Detect which cell encompasses the target text, then output its (X, Y) center coordinate. 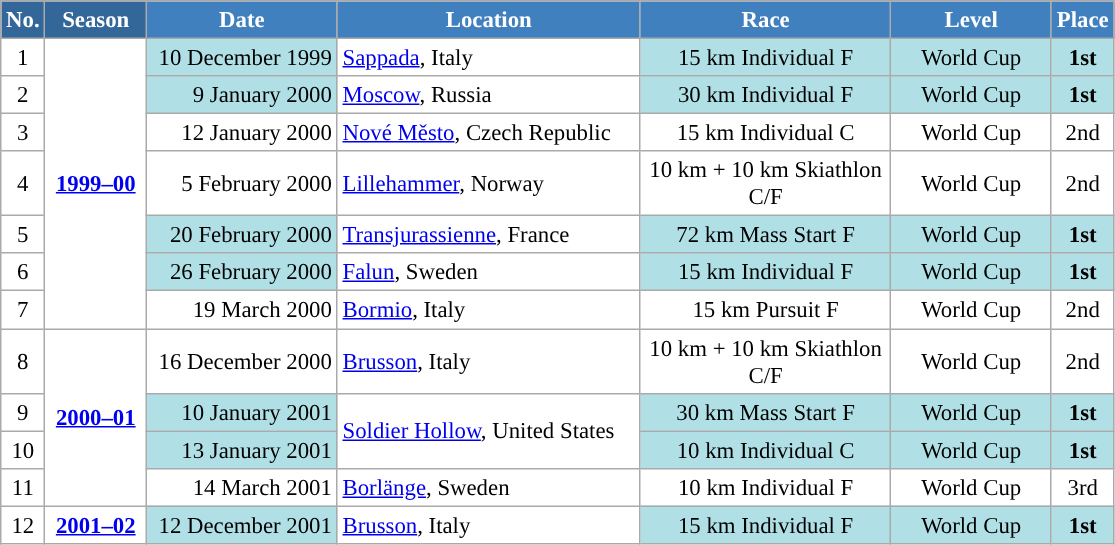
14 March 2001 (242, 487)
10 km Individual F (766, 487)
Soldier Hollow, United States (488, 430)
8 (23, 362)
Race (766, 20)
15 km Individual C (766, 133)
12 (23, 525)
Place (1082, 20)
Nové Město, Czech Republic (488, 133)
2 (23, 95)
1 (23, 58)
13 January 2001 (242, 450)
3 (23, 133)
72 km Mass Start F (766, 235)
4 (23, 184)
11 (23, 487)
No. (23, 20)
1999–00 (96, 184)
Location (488, 20)
10 km Individual C (766, 450)
5 February 2000 (242, 184)
3rd (1082, 487)
Sappada, Italy (488, 58)
12 January 2000 (242, 133)
Borlänge, Sweden (488, 487)
Date (242, 20)
Level (972, 20)
16 December 2000 (242, 362)
20 February 2000 (242, 235)
9 January 2000 (242, 95)
2000–01 (96, 418)
15 km Pursuit F (766, 310)
Bormio, Italy (488, 310)
Lillehammer, Norway (488, 184)
30 km Individual F (766, 95)
Falun, Sweden (488, 273)
10 (23, 450)
10 January 2001 (242, 412)
7 (23, 310)
Transjurassienne, France (488, 235)
5 (23, 235)
19 March 2000 (242, 310)
26 February 2000 (242, 273)
30 km Mass Start F (766, 412)
Season (96, 20)
6 (23, 273)
Moscow, Russia (488, 95)
2001–02 (96, 525)
12 December 2001 (242, 525)
9 (23, 412)
10 December 1999 (242, 58)
